Identify which cell holds the provided text, then report its [X, Y] central coordinate. 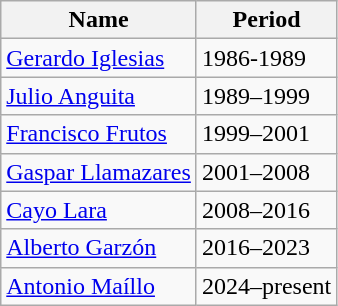
Antonio Maíllo [99, 286]
Name [99, 20]
Gerardo Iglesias [99, 58]
2001–2008 [266, 172]
Alberto Garzón [99, 248]
Julio Anguita [99, 96]
2016–2023 [266, 248]
Cayo Lara [99, 210]
Period [266, 20]
1986-1989 [266, 58]
Francisco Frutos [99, 134]
1989–1999 [266, 96]
1999–2001 [266, 134]
2024–present [266, 286]
Gaspar Llamazares [99, 172]
2008–2016 [266, 210]
